Extract the (x, y) coordinate from the center of the cell holding the provided text.  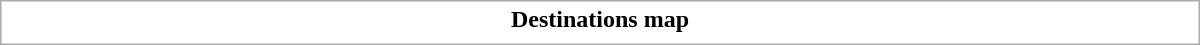
Destinations map (600, 19)
